Determine the (x, y) coordinate at the center of the cell enclosing the given text.  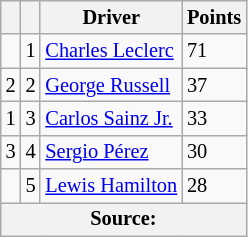
Source: (124, 219)
Driver (111, 17)
33 (214, 118)
Carlos Sainz Jr. (111, 118)
37 (214, 85)
5 (31, 186)
Sergio Pérez (111, 152)
4 (31, 152)
71 (214, 51)
Points (214, 17)
George Russell (111, 85)
Charles Leclerc (111, 51)
30 (214, 152)
28 (214, 186)
Lewis Hamilton (111, 186)
